Return [x, y] of the center of cell containing provided text 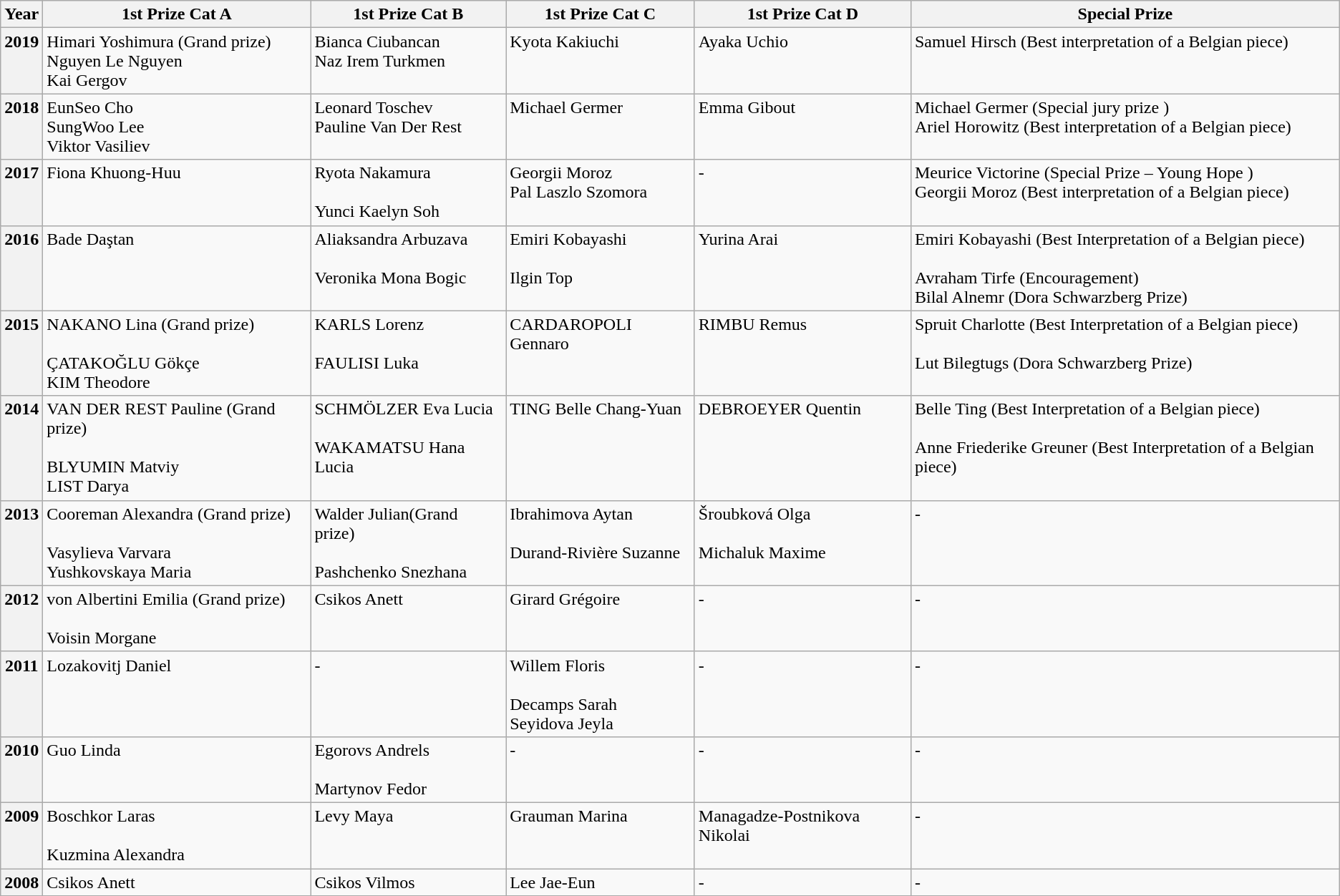
Aliaksandra Arbuzava Veronika Mona Bogic [408, 268]
Himari Yoshimura (Grand prize) Nguyen Le Nguyen Kai Gergov [177, 61]
Michael Germer [601, 127]
Egorovs Andrels Martynov Fedor [408, 769]
1st Prize Cat B [408, 14]
Bade Daştan [177, 268]
EunSeo Cho SungWoo Lee Viktor Vasiliev [177, 127]
Willem Floris Decamps Sarah Seyidova Jeyla [601, 694]
Georgii MorozPal Laszlo Szomora [601, 193]
Walder Julian(Grand prize) Pashchenko Snezhana [408, 542]
Cooreman Alexandra (Grand prize) Vasylieva Varvara Yushkovskaya Maria [177, 542]
2018 [21, 127]
Girard Grégoire [601, 618]
2008 [21, 882]
2011 [21, 694]
Kyota Kakiuchi [601, 61]
RIMBU Remus [802, 354]
Belle Ting (Best Interpretation of a Belgian piece) Anne Friederike Greuner (Best Interpretation of a Belgian piece) [1125, 448]
Samuel Hirsch (Best interpretation of a Belgian piece) [1125, 61]
Fiona Khuong-Huu [177, 193]
Special Prize [1125, 14]
Lee Jae-Eun [601, 882]
Emiri Kobayashi (Best Interpretation of a Belgian piece) Avraham Tirfe (Encouragement) Bilal Alnemr (Dora Schwarzberg Prize) [1125, 268]
Spruit Charlotte (Best Interpretation of a Belgian piece) Lut Bilegtugs (Dora Schwarzberg Prize) [1125, 354]
2009 [21, 835]
2010 [21, 769]
Michael Germer (Special jury prize )Ariel Horowitz (Best interpretation of a Belgian piece) [1125, 127]
Bianca Ciubancan Naz Irem Turkmen [408, 61]
Boschkor Laras Kuzmina Alexandra [177, 835]
1st Prize Cat A [177, 14]
DEBROEYER Quentin [802, 448]
Grauman Marina [601, 835]
2016 [21, 268]
KARLS Lorenz FAULISI Luka [408, 354]
1st Prize Cat C [601, 14]
Csikos Vilmos [408, 882]
Emiri Kobayashi Ilgin Top [601, 268]
Lozakovitj Daniel [177, 694]
CARDAROPOLI Gennaro [601, 354]
2015 [21, 354]
VAN DER REST Pauline (Grand prize) BLYUMIN Matviy LIST Darya [177, 448]
Leonard Toschev Pauline Van Der Rest [408, 127]
Šroubková Olga Michaluk Maxime [802, 542]
Yurina Arai [802, 268]
Ibrahimova Aytan Durand-Rivière Suzanne [601, 542]
2017 [21, 193]
Meurice Victorine (Special Prize – Young Hope )Georgii Moroz (Best interpretation of a Belgian piece) [1125, 193]
1st Prize Cat D [802, 14]
2014 [21, 448]
2012 [21, 618]
NAKANO Lina (Grand prize) ÇATAKOĞLU Gökçe KIM Theodore [177, 354]
Emma Gibout [802, 127]
Ayaka Uchio [802, 61]
TING Belle Chang-Yuan [601, 448]
2019 [21, 61]
von Albertini Emilia (Grand prize) Voisin Morgane [177, 618]
2013 [21, 542]
Managadze-Postnikova Nikolai [802, 835]
Levy Maya [408, 835]
SCHMÖLZER Eva Lucia WAKAMATSU Hana Lucia [408, 448]
Ryota Nakamura Yunci Kaelyn Soh [408, 193]
Year [21, 14]
Guo Linda [177, 769]
